For the text-containing cell, return its midpoint in [x, y] coordinate format. 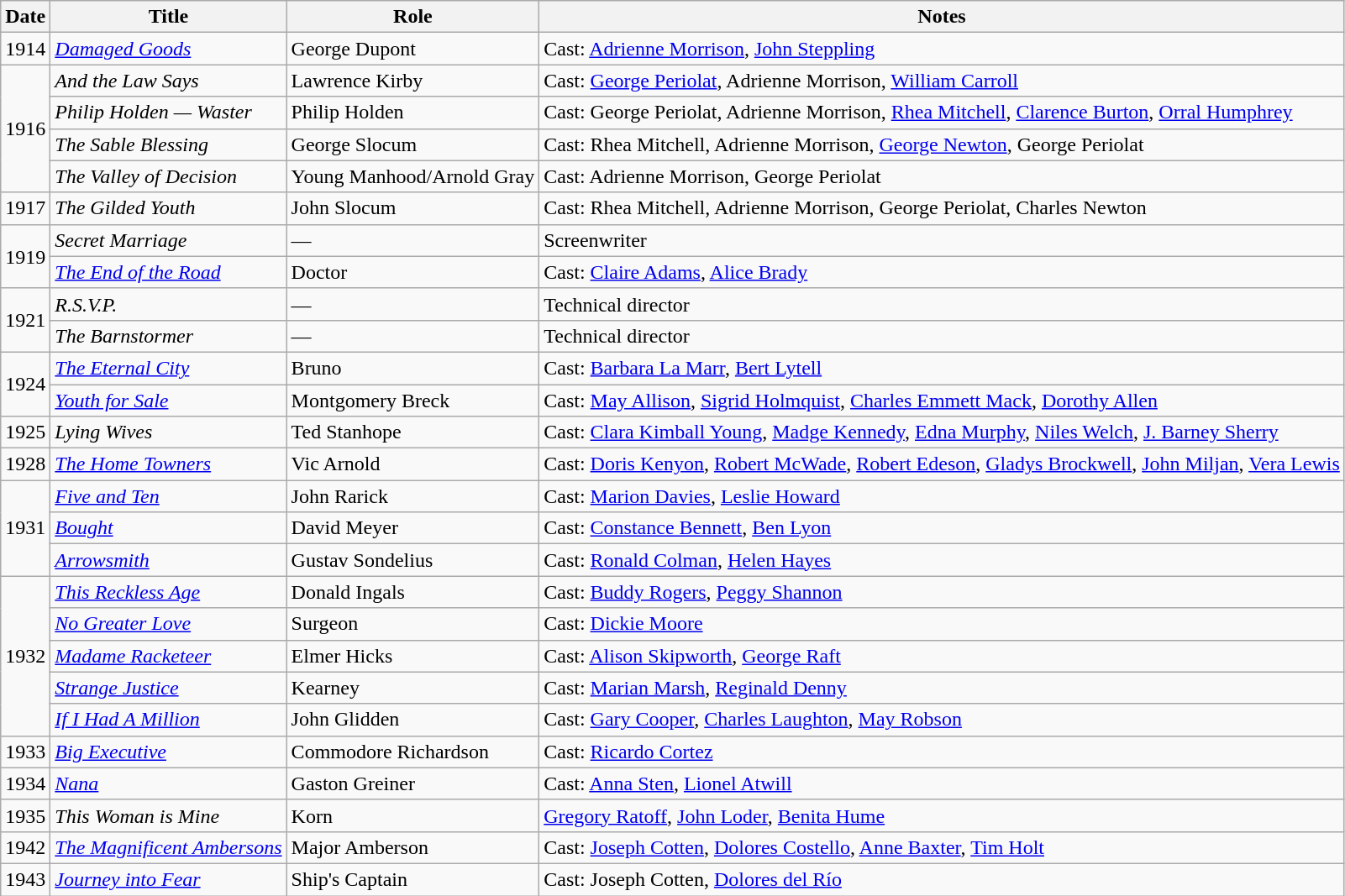
Ship's Captain [413, 879]
Big Executive [168, 752]
Ted Stanhope [413, 432]
David Meyer [413, 528]
Montgomery Breck [413, 401]
Arrowsmith [168, 560]
1924 [25, 384]
Cast: Joseph Cotten, Dolores Costello, Anne Baxter, Tim Holt [943, 847]
1916 [25, 128]
Cast: May Allison, Sigrid Holmquist, Charles Emmett Mack, Dorothy Allen [943, 401]
Cast: Gary Cooper, Charles Laughton, May Robson [943, 720]
George Slocum [413, 144]
Cast: George Periolat, Adrienne Morrison, Rhea Mitchell, Clarence Burton, Orral Humphrey [943, 113]
Philip Holden — Waster [168, 113]
The Barnstormer [168, 336]
The Valley of Decision [168, 176]
Cast: Joseph Cotten, Dolores del Río [943, 879]
1942 [25, 847]
The Home Towners [168, 464]
Cast: Constance Bennett, Ben Lyon [943, 528]
Lawrence Kirby [413, 81]
Five and Ten [168, 496]
1931 [25, 528]
George Dupont [413, 49]
1919 [25, 256]
Gaston Greiner [413, 783]
Cast: Buddy Rogers, Peggy Shannon [943, 592]
Cast: Barbara La Marr, Bert Lytell [943, 368]
Cast: Ricardo Cortez [943, 752]
Cast: Marian Marsh, Reginald Denny [943, 688]
Cast: Rhea Mitchell, Adrienne Morrison, George Periolat, Charles Newton [943, 208]
1933 [25, 752]
Title [168, 17]
Cast: Clara Kimball Young, Madge Kennedy, Edna Murphy, Niles Welch, J. Barney Sherry [943, 432]
Cast: Marion Davies, Leslie Howard [943, 496]
The Eternal City [168, 368]
And the Law Says [168, 81]
Vic Arnold [413, 464]
Kearney [413, 688]
Elmer Hicks [413, 656]
Gustav Sondelius [413, 560]
The Sable Blessing [168, 144]
1932 [25, 656]
Cast: Dickie Moore [943, 624]
Korn [413, 815]
The Magnificent Ambersons [168, 847]
Surgeon [413, 624]
Date [25, 17]
1935 [25, 815]
Screenwriter [943, 240]
1928 [25, 464]
Youth for Sale [168, 401]
Notes [943, 17]
The End of the Road [168, 272]
Bruno [413, 368]
This Reckless Age [168, 592]
Cast: George Periolat, Adrienne Morrison, William Carroll [943, 81]
Journey into Fear [168, 879]
Strange Justice [168, 688]
Cast: Alison Skipworth, George Raft [943, 656]
John Glidden [413, 720]
R.S.V.P. [168, 304]
Gregory Ratoff, John Loder, Benita Hume [943, 815]
Nana [168, 783]
Young Manhood/Arnold Gray [413, 176]
1921 [25, 320]
Damaged Goods [168, 49]
Cast: Anna Sten, Lionel Atwill [943, 783]
1934 [25, 783]
1914 [25, 49]
Secret Marriage [168, 240]
1925 [25, 432]
Donald Ingals [413, 592]
Madame Racketeer [168, 656]
This Woman is Mine [168, 815]
Lying Wives [168, 432]
Cast: Adrienne Morrison, John Steppling [943, 49]
Major Amberson [413, 847]
Cast: Adrienne Morrison, George Periolat [943, 176]
John Rarick [413, 496]
Doctor [413, 272]
If I Had A Million [168, 720]
John Slocum [413, 208]
Cast: Ronald Colman, Helen Hayes [943, 560]
Bought [168, 528]
Commodore Richardson [413, 752]
1917 [25, 208]
Philip Holden [413, 113]
Role [413, 17]
No Greater Love [168, 624]
The Gilded Youth [168, 208]
Cast: Rhea Mitchell, Adrienne Morrison, George Newton, George Periolat [943, 144]
Cast: Doris Kenyon, Robert McWade, Robert Edeson, Gladys Brockwell, John Miljan, Vera Lewis [943, 464]
Cast: Claire Adams, Alice Brady [943, 272]
1943 [25, 879]
